Determine the (X, Y) coordinate at the center of the cell enclosing the given text.  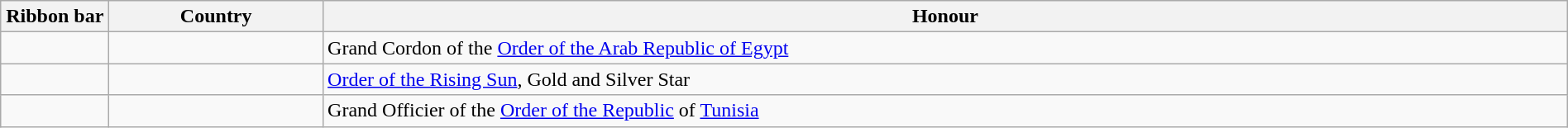
Grand Cordon of the Order of the Arab Republic of Egypt (946, 48)
Honour (946, 17)
Country (217, 17)
Grand Officier of the Order of the Republic of Tunisia (946, 111)
Order of the Rising Sun, Gold and Silver Star (946, 79)
Ribbon bar (55, 17)
